Identify which cell holds the provided text, then report its (X, Y) central coordinate. 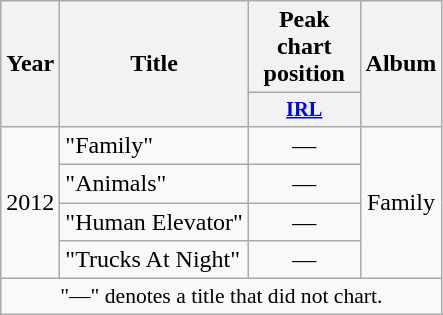
"Trucks At Night" (154, 260)
Album (401, 64)
Year (30, 64)
"Family" (154, 145)
"—" denotes a title that did not chart. (222, 297)
2012 (30, 202)
Family (401, 202)
"Human Elevator" (154, 222)
Title (154, 64)
Peak chart position (304, 47)
IRL (304, 110)
"Animals" (154, 184)
